Search for the cell housing the specified text and yield its [X, Y] center coordinate. 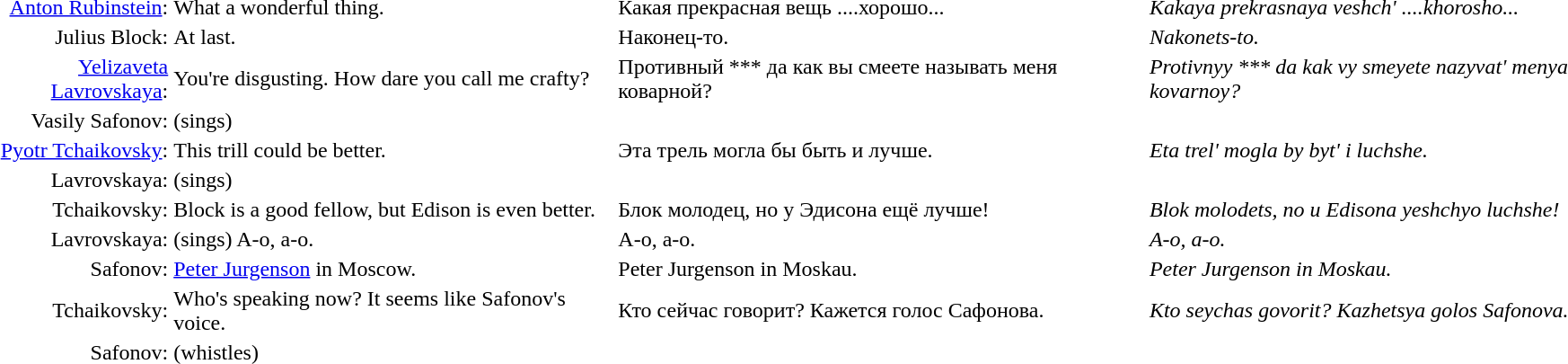
Block is a good fellow, but Edison is even better. [393, 209]
(sings) A-o, a-o. [393, 239]
Peter Jurgenson in Moskau. [882, 269]
Противный *** да как вы смеете называть меня коварной? [882, 79]
Эта трель могла бы быть и лучше. [882, 150]
Блок молодец, но у Эдисона ещё лучше! [882, 209]
Peter Jurgenson in Moscow. [393, 269]
Who's speaking now? It seems like Safonov's voice. [393, 311]
Кто сейчас говорит? Кажется голос Сафонова. [882, 311]
This trill could be better. [393, 150]
At last. [393, 37]
А-о, а-о. [882, 239]
You're disgusting. How dare you call me crafty? [393, 79]
Наконец-то. [882, 37]
